Provide the [x, y] coordinate of the cell's center where the given text is located.  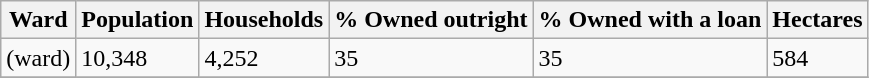
% Owned outright [431, 20]
Ward [38, 20]
4,252 [264, 58]
10,348 [138, 58]
% Owned with a loan [650, 20]
584 [818, 58]
(ward) [38, 58]
Population [138, 20]
Households [264, 20]
Hectares [818, 20]
